For the text-containing cell, return its midpoint in [X, Y] coordinate format. 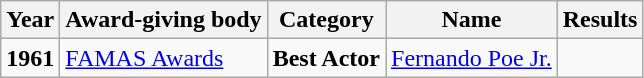
1961 [30, 58]
Results [600, 20]
Best Actor [326, 58]
Name [472, 20]
Year [30, 20]
Category [326, 20]
FAMAS Awards [164, 58]
Award-giving body [164, 20]
Fernando Poe Jr. [472, 58]
